Provide the [x, y] coordinate of the cell's center where the given text is located.  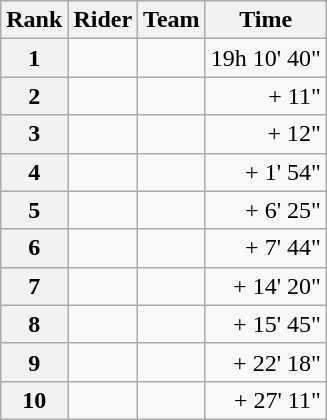
+ 12" [266, 134]
9 [34, 362]
+ 27' 11" [266, 400]
8 [34, 324]
Rank [34, 20]
Time [266, 20]
+ 1' 54" [266, 172]
2 [34, 96]
19h 10' 40" [266, 58]
5 [34, 210]
Team [172, 20]
+ 22' 18" [266, 362]
+ 7' 44" [266, 248]
6 [34, 248]
+ 11" [266, 96]
Rider [103, 20]
10 [34, 400]
7 [34, 286]
4 [34, 172]
+ 14' 20" [266, 286]
1 [34, 58]
+ 15' 45" [266, 324]
3 [34, 134]
+ 6' 25" [266, 210]
